Return the [x, y] coordinate for the center point of the cell that contains the specified text.  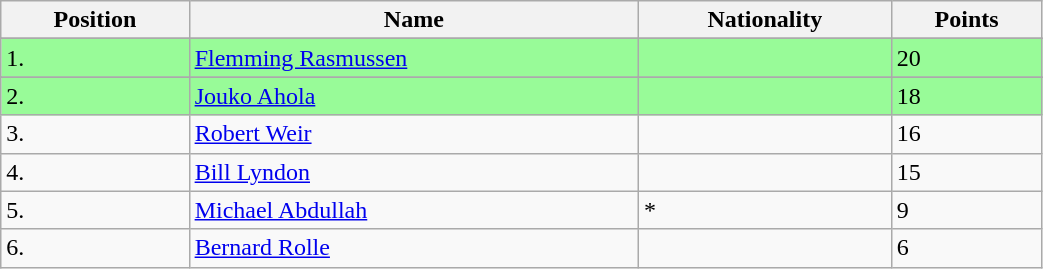
1. [95, 58]
Bernard Rolle [414, 248]
15 [966, 172]
3. [95, 134]
Michael Abdullah [414, 210]
18 [966, 96]
Name [414, 20]
Points [966, 20]
16 [966, 134]
Position [95, 20]
Jouko Ahola [414, 96]
Robert Weir [414, 134]
Flemming Rasmussen [414, 58]
2. [95, 96]
6. [95, 248]
5. [95, 210]
Nationality [766, 20]
20 [966, 58]
6 [966, 248]
Bill Lyndon [414, 172]
9 [966, 210]
* [766, 210]
4. [95, 172]
